Locate the cell with the specified text and output its (x, y) center coordinate. 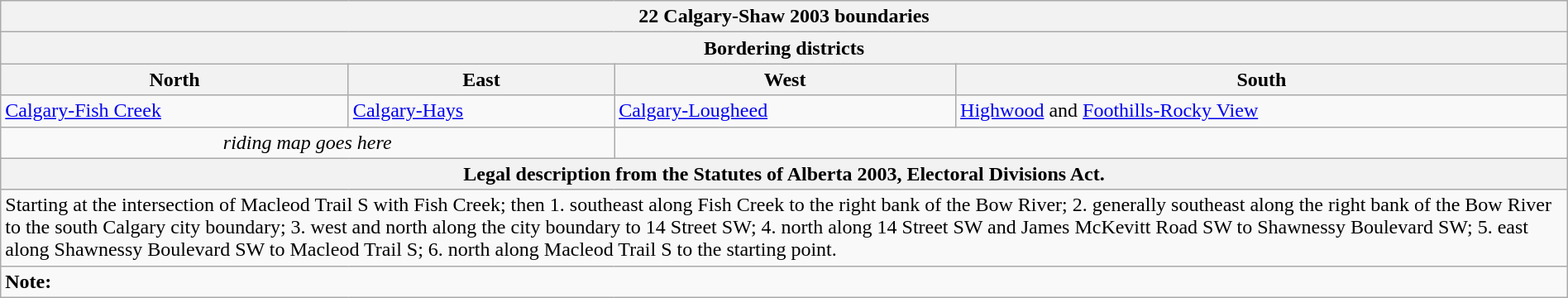
Highwood and Foothills-Rocky View (1262, 111)
riding map goes here (308, 142)
Bordering districts (784, 48)
West (786, 79)
22 Calgary-Shaw 2003 boundaries (784, 17)
Calgary-Lougheed (786, 111)
East (481, 79)
North (175, 79)
Legal description from the Statutes of Alberta 2003, Electoral Divisions Act. (784, 174)
Note: (784, 281)
Calgary-Fish Creek (175, 111)
South (1262, 79)
Calgary-Hays (481, 111)
